Search for the cell housing the specified text and yield its (X, Y) center coordinate. 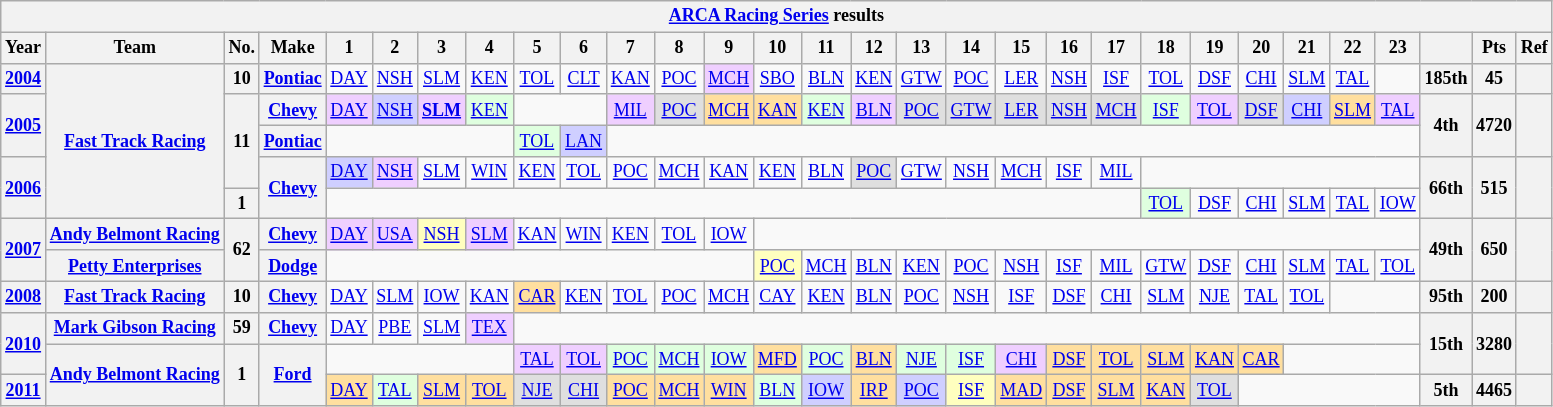
TEX (489, 328)
3 (442, 48)
Year (24, 48)
2011 (24, 390)
MAD (1022, 390)
Ref (1534, 48)
PBE (395, 328)
Petty Enterprises (134, 266)
49th (1446, 250)
59 (242, 328)
17 (1116, 48)
LAN (584, 140)
2010 (24, 343)
4 (489, 48)
19 (1215, 48)
9 (729, 48)
Pts (1494, 48)
4720 (1494, 125)
CAY (777, 296)
2 (395, 48)
23 (1398, 48)
6 (584, 48)
21 (1307, 48)
USA (395, 234)
15th (1446, 343)
3280 (1494, 343)
7 (630, 48)
650 (1494, 250)
45 (1494, 78)
Ford (292, 375)
8 (679, 48)
ARCA Racing Series results (776, 16)
No. (242, 48)
2008 (24, 296)
IRP (874, 390)
22 (1353, 48)
2006 (24, 188)
515 (1494, 188)
16 (1070, 48)
Dodge (292, 266)
CLT (584, 78)
4465 (1494, 390)
185th (1446, 78)
200 (1494, 296)
20 (1261, 48)
13 (922, 48)
Team (134, 48)
66th (1446, 188)
18 (1166, 48)
Mark Gibson Racing (134, 328)
5 (537, 48)
Make (292, 48)
12 (874, 48)
MFD (777, 360)
2004 (24, 78)
15 (1022, 48)
2005 (24, 125)
2007 (24, 250)
5th (1446, 390)
95th (1446, 296)
SBO (777, 78)
4th (1446, 125)
14 (971, 48)
62 (242, 250)
